Detect which cell encompasses the target text, then output its [X, Y] center coordinate. 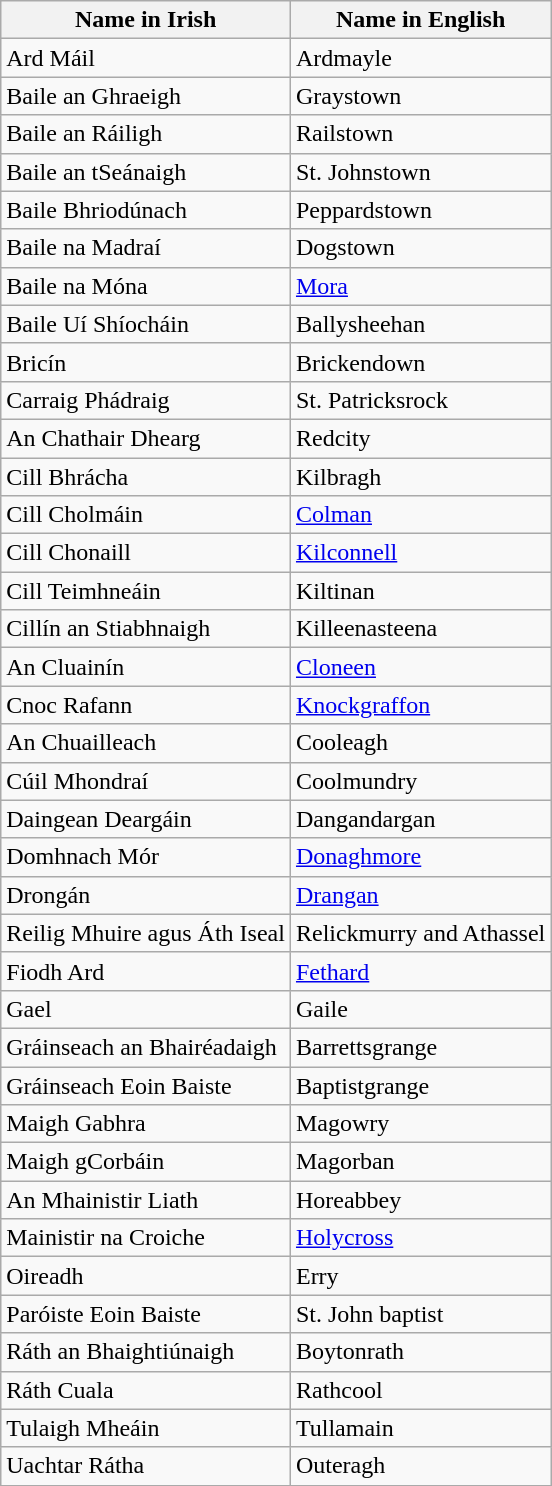
An Cluainín [146, 667]
Mainistir na Croiche [146, 1238]
Baile an Ghraeigh [146, 96]
Relickmurry and Athassel [420, 933]
Gráinseach Eoin Baiste [146, 1085]
Ráth Cuala [146, 1390]
Cillín an Stiabhnaigh [146, 629]
Gaile [420, 1009]
Magorban [420, 1162]
Rathcool [420, 1390]
Holycross [420, 1238]
Oireadh [146, 1276]
Redcity [420, 438]
Railstown [420, 134]
Drangan [420, 895]
Cill Teimhneáin [146, 591]
Coolmundry [420, 781]
Peppardstown [420, 210]
Baile Uí Shíocháin [146, 324]
Dangandargan [420, 819]
Cúil Mhondraí [146, 781]
Tullamain [420, 1428]
Baptistgrange [420, 1085]
Kilbragh [420, 477]
Erry [420, 1276]
Cnoc Rafann [146, 705]
An Mhainistir Liath [146, 1200]
Baile na Madraí [146, 248]
Fiodh Ard [146, 971]
Mora [420, 286]
Donaghmore [420, 857]
Daingean Deargáin [146, 819]
Boytonrath [420, 1352]
Gael [146, 1009]
Cooleagh [420, 743]
Cill Chonaill [146, 553]
Name in English [420, 20]
Bricín [146, 362]
Ballysheehan [420, 324]
Baile an tSeánaigh [146, 172]
Dogstown [420, 248]
Cill Bhrácha [146, 477]
Cill Cholmáin [146, 515]
Kilconnell [420, 553]
Kiltinan [420, 591]
Drongán [146, 895]
Killeenasteena [420, 629]
Maigh Gabhra [146, 1124]
An Chathair Dhearg [146, 438]
Knockgraffon [420, 705]
St. Johnstown [420, 172]
Horeabbey [420, 1200]
Carraig Phádraig [146, 400]
Ardmayle [420, 58]
Ráth an Bhaightiúnaigh [146, 1352]
Colman [420, 515]
Baile Bhriodúnach [146, 210]
Uachtar Rátha [146, 1466]
Brickendown [420, 362]
An Chuailleach [146, 743]
Paróiste Eoin Baiste [146, 1314]
Graystown [420, 96]
Tulaigh Mheáin [146, 1428]
Reilig Mhuire agus Áth Iseal [146, 933]
Ard Máil [146, 58]
Fethard [420, 971]
Outeragh [420, 1466]
Baile na Móna [146, 286]
Baile an Ráiligh [146, 134]
Cloneen [420, 667]
Name in Irish [146, 20]
St. John baptist [420, 1314]
Barrettsgrange [420, 1047]
Domhnach Mór [146, 857]
Magowry [420, 1124]
St. Patricksrock [420, 400]
Gráinseach an Bhairéadaigh [146, 1047]
Maigh gCorbáin [146, 1162]
